Detect which cell encompasses the target text, then output its [X, Y] center coordinate. 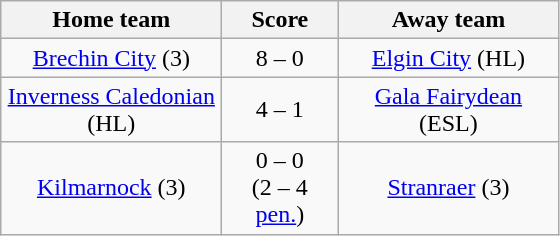
Brechin City (3) [112, 58]
Inverness Caledonian (HL) [112, 110]
8 – 0 [280, 58]
Kilmarnock (3) [112, 188]
0 – 0 (2 – 4 pen.) [280, 188]
Stranraer (3) [448, 188]
Elgin City (HL) [448, 58]
4 – 1 [280, 110]
Home team [112, 20]
Score [280, 20]
Away team [448, 20]
Gala Fairydean (ESL) [448, 110]
